Pinpoint the cell where the given text exists, returning its (x, y) midpoint coordinate. 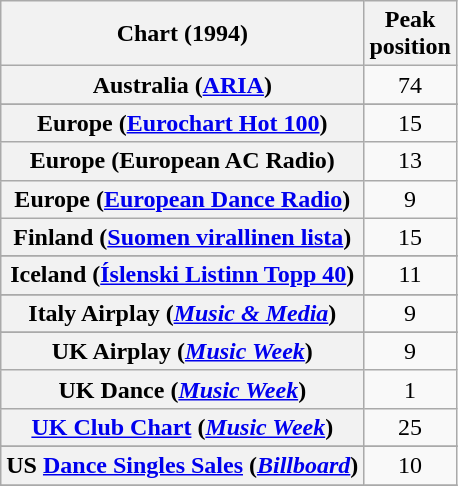
Europe (Eurochart Hot 100) (182, 123)
UK Airplay (Music Week) (182, 351)
UK Club Chart (Music Week) (182, 427)
Peakposition (410, 34)
74 (410, 85)
11 (410, 275)
1 (410, 389)
Europe (European Dance Radio) (182, 199)
13 (410, 161)
US Dance Singles Sales (Billboard) (182, 465)
Chart (1994) (182, 34)
UK Dance (Music Week) (182, 389)
25 (410, 427)
Iceland (Íslenski Listinn Topp 40) (182, 275)
Australia (ARIA) (182, 85)
Finland (Suomen virallinen lista) (182, 237)
Europe (European AC Radio) (182, 161)
Italy Airplay (Music & Media) (182, 313)
10 (410, 465)
